Return [X, Y] of the center of cell containing provided text 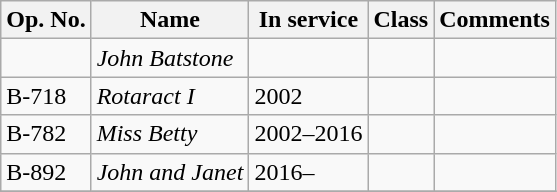
2016– [308, 172]
John Batstone [170, 58]
B-782 [46, 134]
Comments [495, 20]
2002 [308, 96]
Name [170, 20]
Rotaract I [170, 96]
Op. No. [46, 20]
John and Janet [170, 172]
2002–2016 [308, 134]
B-718 [46, 96]
Class [401, 20]
Miss Betty [170, 134]
In service [308, 20]
B-892 [46, 172]
